Find where the given text appears and provide that cell's center as [X, Y] coordinate. 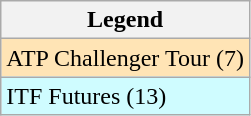
ATP Challenger Tour (7) [126, 58]
ITF Futures (13) [126, 96]
Legend [126, 20]
